Return [X, Y] of the center of cell containing provided text 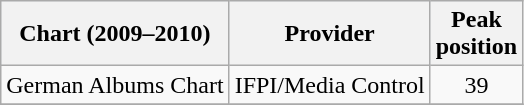
Provider [330, 34]
Chart (2009–2010) [115, 34]
Peakposition [476, 34]
39 [476, 85]
IFPI/Media Control [330, 85]
German Albums Chart [115, 85]
